Output the [x, y] coordinate of the center of the cell containing the given text.  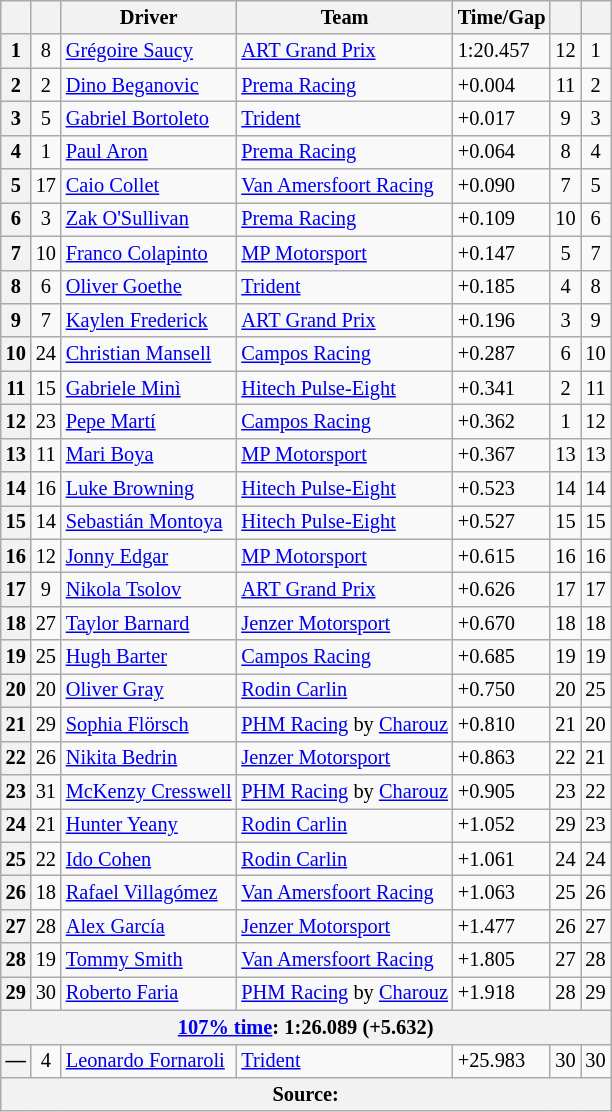
+0.626 [502, 589]
+0.810 [502, 724]
Taylor Barnard [149, 623]
Dino Beganovic [149, 85]
107% time: 1:26.089 (+5.632) [306, 1027]
+0.185 [502, 287]
1:20.457 [502, 51]
+25.983 [502, 1061]
+0.615 [502, 556]
+0.341 [502, 388]
+0.147 [502, 253]
Grégoire Saucy [149, 51]
Zak O'Sullivan [149, 219]
+0.090 [502, 186]
Rafael Villagómez [149, 892]
+0.362 [502, 421]
Caio Collet [149, 186]
Alex García [149, 926]
+0.064 [502, 152]
Sebastián Montoya [149, 522]
+1.805 [502, 960]
Roberto Faria [149, 993]
+0.196 [502, 320]
Gabriel Bortoleto [149, 118]
+1.061 [502, 859]
+0.527 [502, 522]
Mari Boya [149, 455]
— [16, 1061]
Leonardo Fornaroli [149, 1061]
+0.017 [502, 118]
+1.918 [502, 993]
+1.063 [502, 892]
Franco Colapinto [149, 253]
Jonny Edgar [149, 556]
Nikita Bedrin [149, 758]
Hunter Yeany [149, 825]
Nikola Tsolov [149, 589]
Ido Cohen [149, 859]
Time/Gap [502, 17]
+0.750 [502, 690]
Gabriele Minì [149, 388]
+1.477 [502, 926]
Tommy Smith [149, 960]
+0.523 [502, 489]
Sophia Flörsch [149, 724]
+0.905 [502, 791]
+0.863 [502, 758]
+0.670 [502, 623]
Pepe Martí [149, 421]
Hugh Barter [149, 657]
31 [46, 791]
+0.367 [502, 455]
McKenzy Cresswell [149, 791]
+1.052 [502, 825]
+0.685 [502, 657]
Source: [306, 1094]
+0.004 [502, 85]
Driver [149, 17]
Paul Aron [149, 152]
Oliver Goethe [149, 287]
+0.287 [502, 354]
Kaylen Frederick [149, 320]
Luke Browning [149, 489]
Team [344, 17]
Oliver Gray [149, 690]
Christian Mansell [149, 354]
+0.109 [502, 219]
